Identify which cell holds the provided text, then report its [x, y] central coordinate. 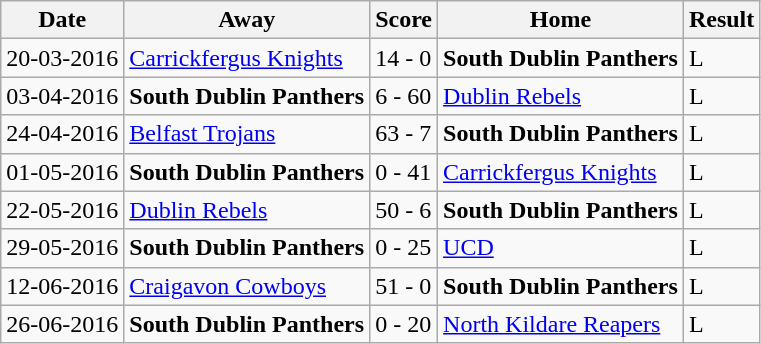
24-04-2016 [62, 134]
03-04-2016 [62, 96]
50 - 6 [404, 210]
63 - 7 [404, 134]
01-05-2016 [62, 172]
Away [247, 20]
0 - 20 [404, 324]
Result [721, 20]
Date [62, 20]
0 - 25 [404, 248]
12-06-2016 [62, 286]
Belfast Trojans [247, 134]
51 - 0 [404, 286]
Home [561, 20]
Score [404, 20]
26-06-2016 [62, 324]
6 - 60 [404, 96]
North Kildare Reapers [561, 324]
29-05-2016 [62, 248]
14 - 0 [404, 58]
20-03-2016 [62, 58]
Craigavon Cowboys [247, 286]
22-05-2016 [62, 210]
0 - 41 [404, 172]
UCD [561, 248]
